Extract the [X, Y] coordinate from the center of the cell holding the provided text.  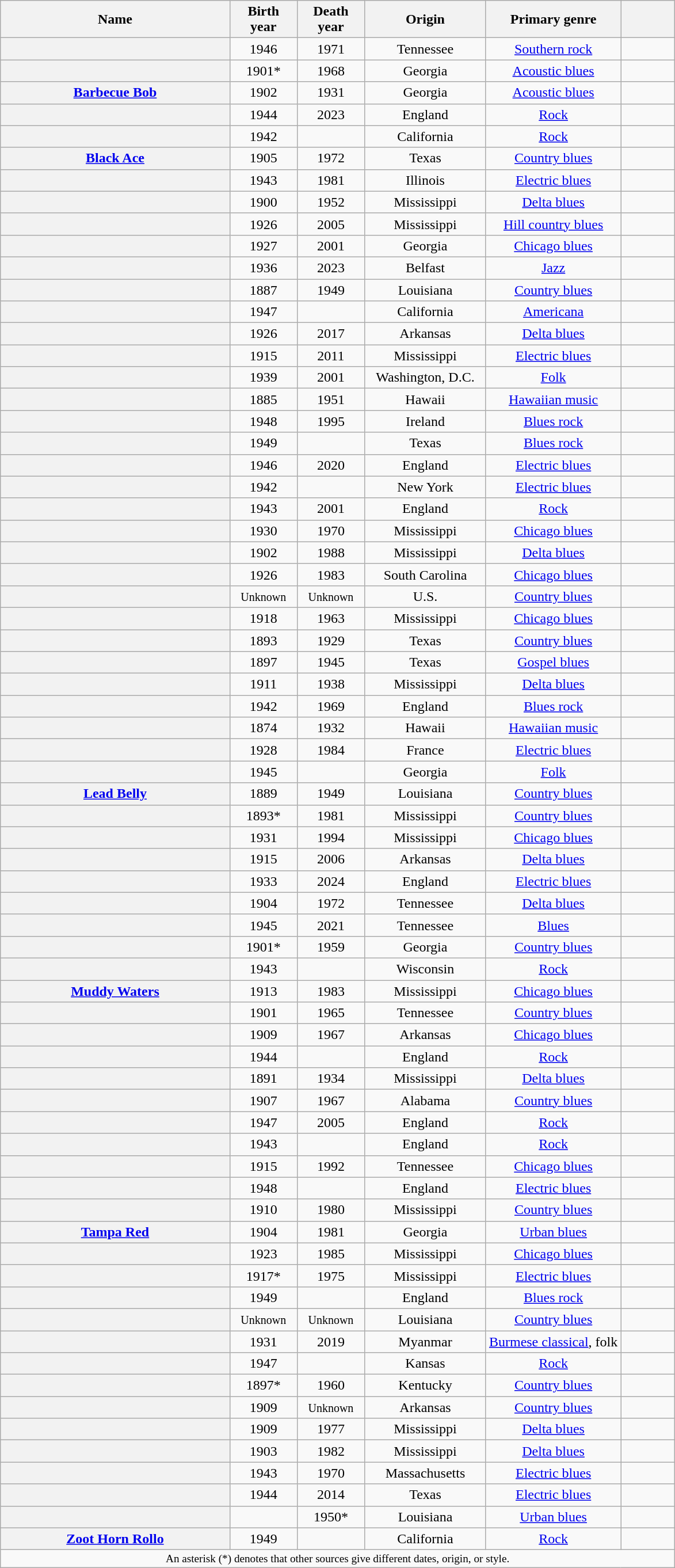
Gospel blues [553, 663]
Deathyear [330, 20]
1982 [330, 1451]
2019 [330, 1342]
Birthyear [264, 20]
1934 [330, 1079]
1918 [264, 618]
1903 [264, 1451]
Americana [553, 312]
Zoot Horn Rollo [115, 1539]
1932 [330, 728]
1977 [330, 1429]
1907 [264, 1101]
Belfast [426, 268]
1893* [264, 816]
2017 [330, 334]
1897* [264, 1386]
Blues [553, 925]
1984 [330, 750]
1889 [264, 794]
2024 [330, 881]
Jazz [553, 268]
1901 [264, 1013]
1939 [264, 378]
Lead Belly [115, 794]
Kansas [426, 1364]
Kentucky [426, 1386]
Origin [426, 20]
1960 [330, 1386]
1887 [264, 290]
1980 [330, 1210]
Southern rock [553, 49]
1971 [330, 49]
1897 [264, 663]
Myanmar [426, 1342]
1975 [330, 1276]
1985 [330, 1254]
Illinois [426, 180]
1950* [330, 1517]
Burmese classical, folk [553, 1342]
1891 [264, 1079]
1963 [330, 618]
Name [115, 20]
2021 [330, 925]
1936 [264, 268]
2006 [330, 859]
2020 [330, 465]
1874 [264, 728]
1910 [264, 1210]
Hill country blues [553, 224]
1938 [330, 684]
1913 [264, 991]
1988 [330, 553]
1929 [330, 641]
1930 [264, 531]
South Carolina [426, 574]
1927 [264, 246]
1885 [264, 399]
France [426, 750]
2011 [330, 356]
1893 [264, 641]
1965 [330, 1013]
New York [426, 487]
1905 [264, 158]
1923 [264, 1254]
Ireland [426, 421]
Primary genre [553, 20]
1994 [330, 838]
1928 [264, 750]
1911 [264, 684]
An asterisk (*) denotes that other sources give different dates, origin, or style. [338, 1559]
Alabama [426, 1101]
1968 [330, 71]
2014 [330, 1495]
Muddy Waters [115, 991]
1959 [330, 947]
1917* [264, 1276]
1952 [330, 202]
Massachusetts [426, 1473]
1951 [330, 399]
U.S. [426, 596]
1992 [330, 1166]
1933 [264, 881]
Wisconsin [426, 969]
Tampa Red [115, 1232]
1995 [330, 421]
Barbecue Bob [115, 93]
1900 [264, 202]
Washington, D.C. [426, 378]
1969 [330, 706]
Black Ace [115, 158]
